Return [X, Y] of the center of cell containing provided text 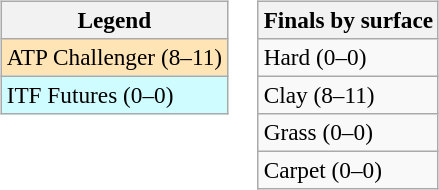
Finals by surface [348, 20]
Carpet (0–0) [348, 171]
ITF Futures (0–0) [114, 95]
Legend [114, 20]
Grass (0–0) [348, 133]
ATP Challenger (8–11) [114, 57]
Hard (0–0) [348, 57]
Clay (8–11) [348, 95]
